Identify which cell holds the provided text, then report its [x, y] central coordinate. 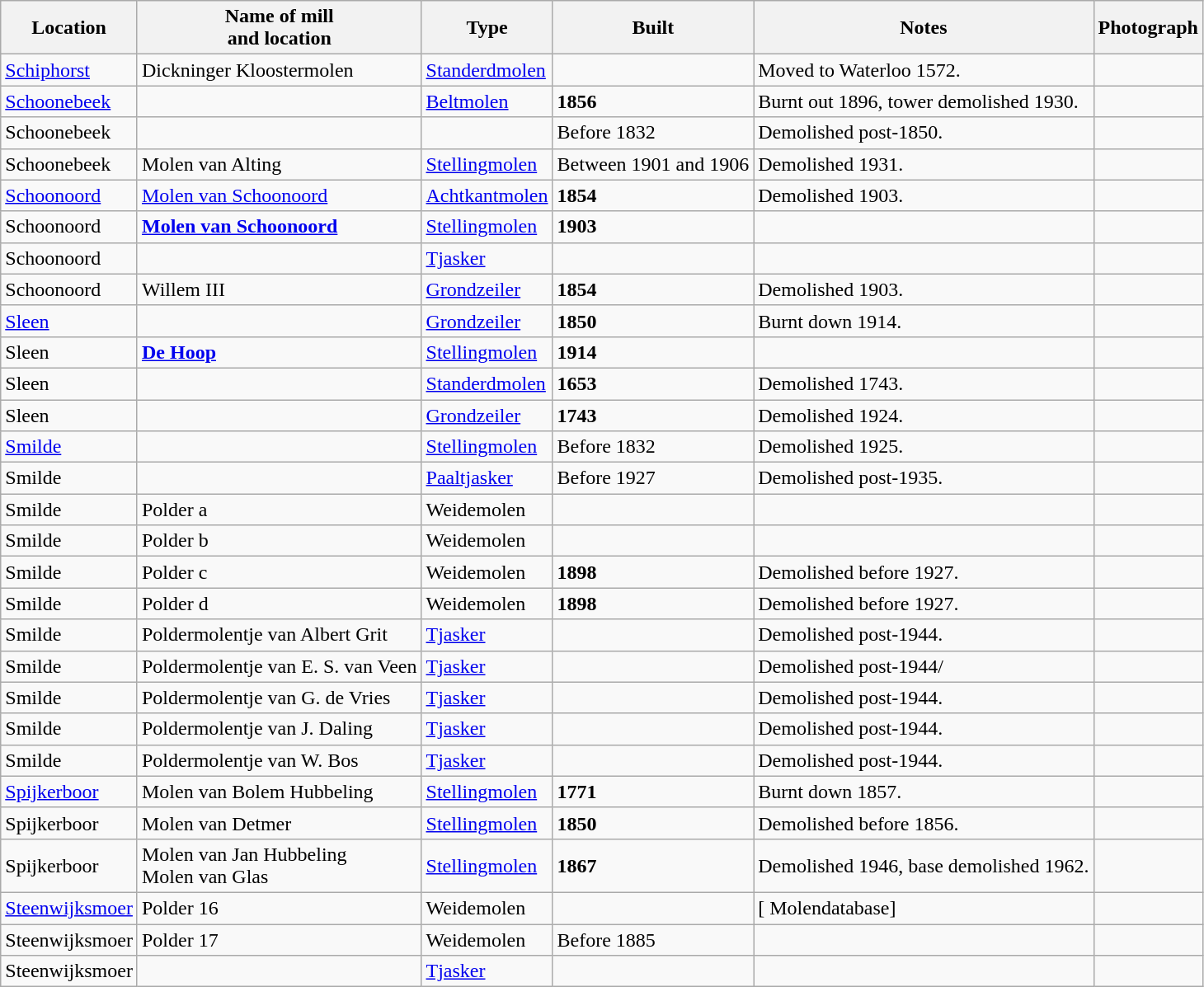
Poldermolentje van G. de Vries [279, 698]
1867 [653, 866]
[ Molendatabase] [924, 908]
Polder a [279, 510]
Poldermolentje van W. Bos [279, 760]
Notes [924, 28]
Demolished 1925. [924, 447]
Burnt out 1896, tower demolished 1930. [924, 101]
Polder c [279, 572]
Poldermolentje van E. S. van Veen [279, 666]
Demolished post-1944/ [924, 666]
Demolished 1946, base demolished 1962. [924, 866]
1653 [653, 383]
Polder 17 [279, 939]
1903 [653, 227]
Demolished 1743. [924, 383]
Demolished post-1935. [924, 478]
Willem III [279, 289]
Schiphorst [69, 70]
Achtkantmolen [487, 195]
Polder b [279, 541]
De Hoop [279, 352]
Poldermolentje van J. Daling [279, 729]
1914 [653, 352]
Molen van Jan HubbelingMolen van Glas [279, 866]
1743 [653, 415]
Burnt down 1857. [924, 792]
Demolished 1924. [924, 415]
Type [487, 28]
Molen van Bolem Hubbeling [279, 792]
Location [69, 28]
Before 1885 [653, 939]
Beltmolen [487, 101]
Before 1927 [653, 478]
Photograph [1148, 28]
Name of milland location [279, 28]
1771 [653, 792]
Poldermolentje van Albert Grit [279, 635]
Paaltjasker [487, 478]
Demolished before 1856. [924, 823]
Molen van Alting [279, 164]
Moved to Waterloo 1572. [924, 70]
Demolished post-1850. [924, 133]
Demolished 1931. [924, 164]
Polder d [279, 604]
1856 [653, 101]
Dickninger Kloostermolen [279, 70]
Built [653, 28]
Between 1901 and 1906 [653, 164]
Molen van Detmer [279, 823]
Polder 16 [279, 908]
Burnt down 1914. [924, 321]
